Extract the (x, y) coordinate from the center of the cell holding the provided text.  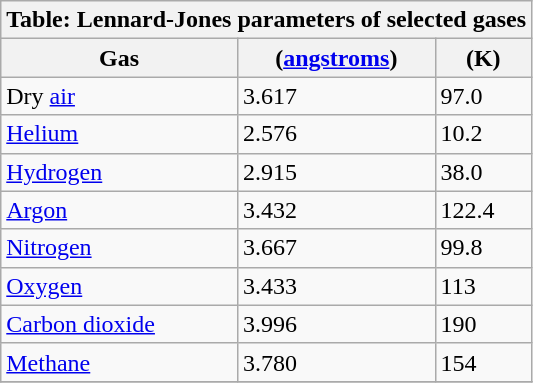
113 (483, 286)
2.915 (336, 172)
Oxygen (120, 286)
Helium (120, 134)
3.617 (336, 96)
154 (483, 362)
190 (483, 324)
Gas (120, 58)
2.576 (336, 134)
10.2 (483, 134)
(K) (483, 58)
3.432 (336, 210)
Dry air (120, 96)
Methane (120, 362)
(angstroms) (336, 58)
38.0 (483, 172)
Table: Lennard-Jones parameters of selected gases (266, 20)
Hydrogen (120, 172)
Argon (120, 210)
3.996 (336, 324)
122.4 (483, 210)
3.433 (336, 286)
3.780 (336, 362)
99.8 (483, 248)
97.0 (483, 96)
Carbon dioxide (120, 324)
3.667 (336, 248)
Nitrogen (120, 248)
